Provide the [x, y] coordinate of the cell's center where the given text is located.  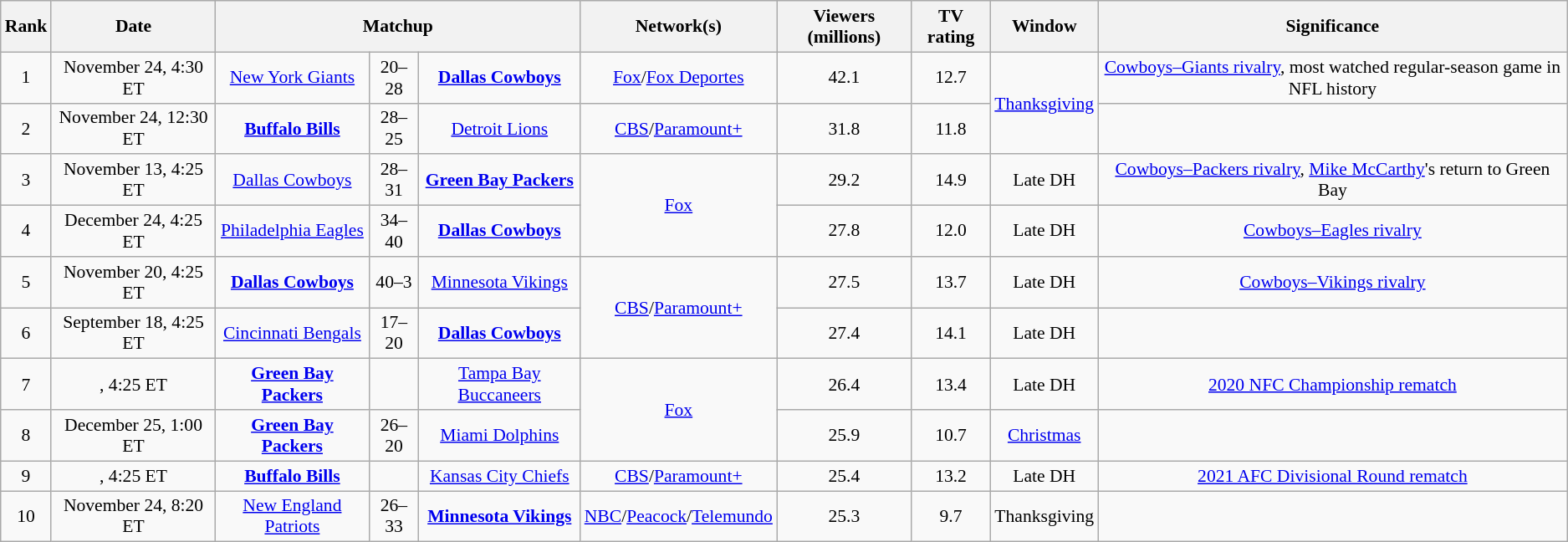
12.7 [951, 77]
2020 NFC Championship rematch [1333, 385]
17–20 [394, 333]
Cincinnati Bengals [293, 333]
29.2 [845, 181]
Detroit Lions [500, 129]
13.7 [951, 283]
Kansas City Chiefs [500, 476]
November 13, 4:25 ET [133, 181]
14.1 [951, 333]
Christmas [1044, 435]
New York Giants [293, 77]
2021 AFC Divisional Round rematch [1333, 476]
8 [27, 435]
9 [27, 476]
42.1 [845, 77]
November 24, 8:20 ET [133, 517]
9.7 [951, 517]
Window [1044, 27]
27.4 [845, 333]
December 25, 1:00 ET [133, 435]
Cowboys–Eagles rivalry [1333, 231]
NBC/Peacock/Telemundo [679, 517]
4 [27, 231]
December 24, 4:25 ET [133, 231]
11.8 [951, 129]
2 [27, 129]
14.9 [951, 181]
Network(s) [679, 27]
28–25 [394, 129]
7 [27, 385]
20–28 [394, 77]
31.8 [845, 129]
26–33 [394, 517]
25.3 [845, 517]
Cowboys–Giants rivalry, most watched regular-season game in NFL history [1333, 77]
Tampa Bay Buccaneers [500, 385]
November 24, 4:30 ET [133, 77]
34–40 [394, 231]
Fox/Fox Deportes [679, 77]
November 20, 4:25 ET [133, 283]
28–31 [394, 181]
27.5 [845, 283]
10.7 [951, 435]
September 18, 4:25 ET [133, 333]
1 [27, 77]
Cowboys–Vikings rivalry [1333, 283]
26.4 [845, 385]
Date [133, 27]
Viewers (millions) [845, 27]
TV rating [951, 27]
25.9 [845, 435]
5 [27, 283]
12.0 [951, 231]
Cowboys–Packers rivalry, Mike McCarthy's return to Green Bay [1333, 181]
26–20 [394, 435]
New England Patriots [293, 517]
13.2 [951, 476]
Rank [27, 27]
13.4 [951, 385]
Significance [1333, 27]
Matchup [398, 27]
10 [27, 517]
40–3 [394, 283]
27.8 [845, 231]
Philadelphia Eagles [293, 231]
6 [27, 333]
3 [27, 181]
25.4 [845, 476]
November 24, 12:30 ET [133, 129]
Miami Dolphins [500, 435]
